Locate the cell with the specified text and output its [x, y] center coordinate. 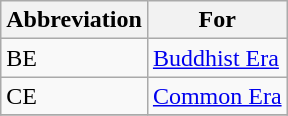
Buddhist Era [217, 58]
For [217, 20]
Common Era [217, 96]
BE [74, 58]
CE [74, 96]
Abbreviation [74, 20]
